Detect which cell encompasses the target text, then output its (X, Y) center coordinate. 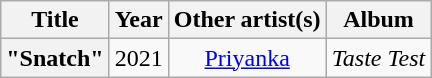
Priyanka (247, 58)
Other artist(s) (247, 20)
Title (55, 20)
Year (138, 20)
Album (378, 20)
2021 (138, 58)
"Snatch" (55, 58)
Taste Test (378, 58)
